Scan for the cell matching the given text and deliver its (x, y) coordinate at center. 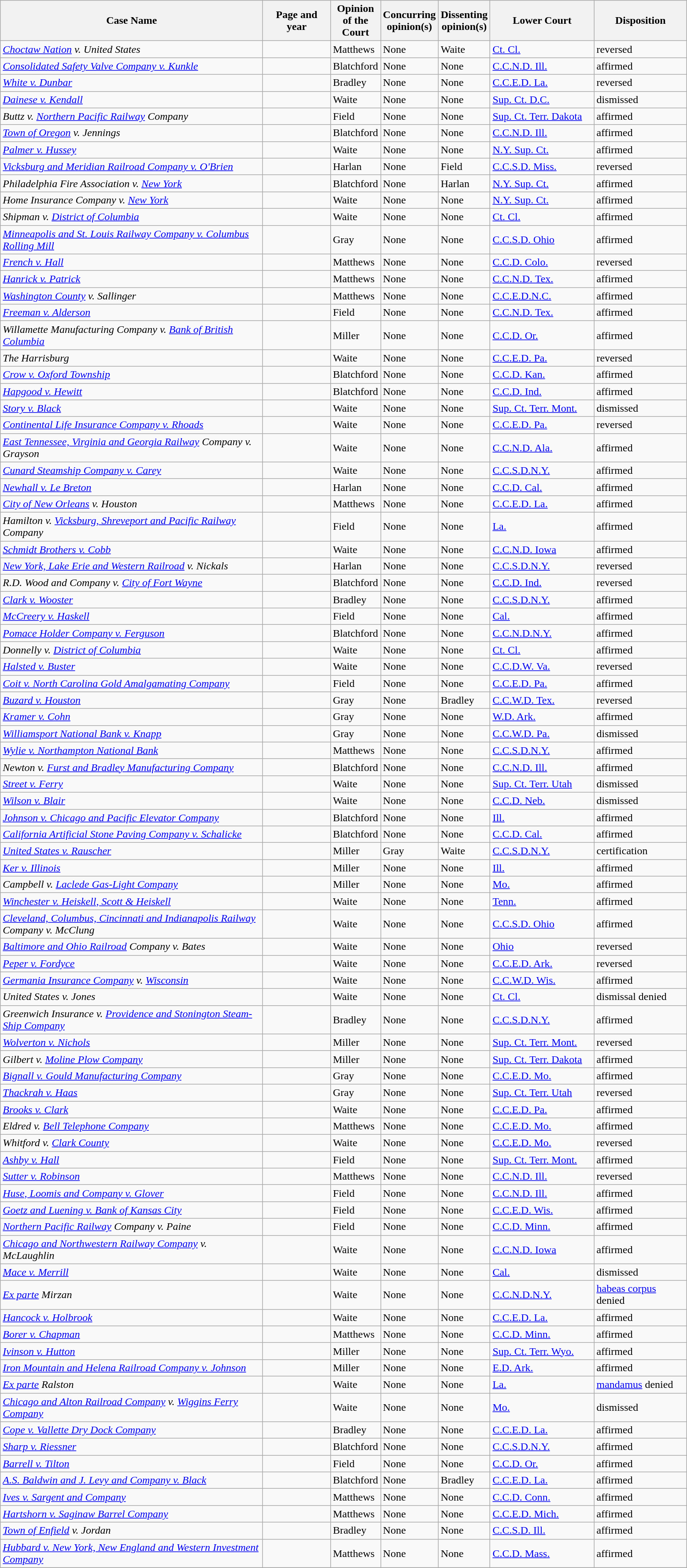
C.C.E.D.N.C. (542, 296)
Cope v. Vallette Dry Dock Company (132, 1430)
Ohio (542, 947)
Crow v. Oxford Township (132, 375)
California Artificial Stone Paving Company v. Schalicke (132, 834)
E.D. Ark. (542, 1368)
Home Insurance Company v. New York (132, 200)
Campbell v. Laclede Gas-Light Company (132, 885)
Brooks v. Clark (132, 1109)
Borer v. Chapman (132, 1334)
Concurring opinion(s) (410, 21)
C.C.D.W. Va. (542, 667)
Newton v. Furst and Bradley Manufacturing Company (132, 767)
Hamilton v. Vicksburg, Shreveport and Pacific Railway Company (132, 527)
habeas corpus denied (640, 1295)
Germania Insurance Company v. Wisconsin (132, 980)
C.C.W.D. Tex. (542, 700)
Hancock v. Holbrook (132, 1317)
Huse, Loomis and Company v. Glover (132, 1193)
Gilbert v. Moline Plow Company (132, 1059)
Palmer v. Hussey (132, 150)
Goetz and Luening v. Bank of Kansas City (132, 1210)
Minneapolis and St. Louis Railway Company v. Columbus Rolling Mill (132, 240)
Ex parte Mirzan (132, 1295)
Donnelly v. District of Columbia (132, 650)
Consolidated Safety Valve Company v. Kunkle (132, 66)
Freeman v. Alderson (132, 313)
Hartshorn v. Saginaw Barrel Company (132, 1514)
Winchester v. Heiskell, Scott & Heiskell (132, 901)
Peper v. Fordyce (132, 963)
C.C.E.D. Wis. (542, 1210)
Continental Life Insurance Company v. Rhoads (132, 425)
Hanrick v. Patrick (132, 279)
C.C.W.D. Wis. (542, 980)
Bignall v. Gould Manufacturing Company (132, 1076)
Wilson v. Blair (132, 801)
East Tennessee, Virginia and Georgia Railway Company v. Grayson (132, 447)
dismissal denied (640, 997)
C.C.D. Neb. (542, 801)
C.C.D. Kan. (542, 375)
Baltimore and Ohio Railroad Company v. Bates (132, 947)
C.C.E.D. Mich. (542, 1514)
Lower Court (542, 21)
Pomace Holder Company v. Ferguson (132, 633)
Street v. Ferry (132, 784)
Coit v. North Carolina Gold Amalgamating Company (132, 683)
Kramer v. Cohn (132, 717)
Eldred v. Bell Telephone Company (132, 1126)
Mace v. Merrill (132, 1272)
Wolverton v. Nichols (132, 1042)
C.C.N.D. Ala. (542, 447)
Chicago and Northwestern Railway Company v. McLaughlin (132, 1250)
Wylie v. Northampton National Bank (132, 750)
Vicksburg and Meridian Railroad Company v. O'Brien (132, 166)
City of New Orleans v. Houston (132, 504)
Sharp v. Riessner (132, 1447)
Ker v. Illinois (132, 868)
Halsted v. Buster (132, 667)
Dissenting opinion(s) (464, 21)
Schmidt Brothers v. Cobb (132, 549)
Chicago and Alton Railroad Company v. Wiggins Ferry Company (132, 1407)
mandamus denied (640, 1384)
Hapgood v. Hewitt (132, 391)
United States v. Jones (132, 997)
Ivinson v. Hutton (132, 1351)
C.C.D. Conn. (542, 1497)
Choctaw Nation v. United States (132, 49)
Williamsport National Bank v. Knapp (132, 734)
Sup. Ct. D.C. (542, 100)
United States v. Rauscher (132, 851)
Sup. Ct. Terr. Wyo. (542, 1351)
C.C.D. Mass. (542, 1553)
Iron Mountain and Helena Railroad Company v. Johnson (132, 1368)
Whitford v. Clark County (132, 1143)
Thackrah v. Haas (132, 1092)
Dainese v. Kendall (132, 100)
Buttz v. Northern Pacific Railway Company (132, 116)
W.D. Ark. (542, 717)
A.S. Baldwin and J. Levy and Company v. Black (132, 1480)
certification (640, 851)
Newhall v. Le Breton (132, 487)
Shipman v. District of Columbia (132, 217)
Cleveland, Columbus, Cincinnati and Indianapolis Railway Company v. McClung (132, 924)
Hubbard v. New York, New England and Western Investment Company (132, 1553)
Town of Oregon v. Jennings (132, 133)
Page and year (297, 21)
Greenwich Insurance v. Providence and Stonington Steam-Ship Company (132, 1020)
Disposition (640, 21)
Philadelphia Fire Association v. New York (132, 183)
Clark v. Wooster (132, 600)
Town of Enfield v. Jordan (132, 1531)
Northern Pacific Railway Company v. Paine (132, 1227)
Cunard Steamship Company v. Carey (132, 470)
C.C.W.D. Pa. (542, 734)
Barrell v. Tilton (132, 1464)
Ashby v. Hall (132, 1160)
R.D. Wood and Company v. City of Fort Wayne (132, 583)
Washington County v. Sallinger (132, 296)
Tenn. (542, 901)
McCreery v. Haskell (132, 616)
C.C.E.D. Ark. (542, 963)
Ex parte Ralston (132, 1384)
The Harrisburg (132, 358)
C.C.S.D. Ill. (542, 1531)
Story v. Black (132, 408)
New York, Lake Erie and Western Railroad v. Nickals (132, 566)
French v. Hall (132, 262)
Johnson v. Chicago and Pacific Elevator Company (132, 818)
Buzard v. Houston (132, 700)
Sutter v. Robinson (132, 1177)
White v. Dunbar (132, 83)
Willamette Manufacturing Company v. Bank of British Columbia (132, 336)
Case Name (132, 21)
Ives v. Sargent and Company (132, 1497)
C.C.D. Colo. (542, 262)
Opinion of the Court (355, 21)
C.C.S.D. Miss. (542, 166)
